Scan for the cell matching the given text and deliver its (X, Y) coordinate at center. 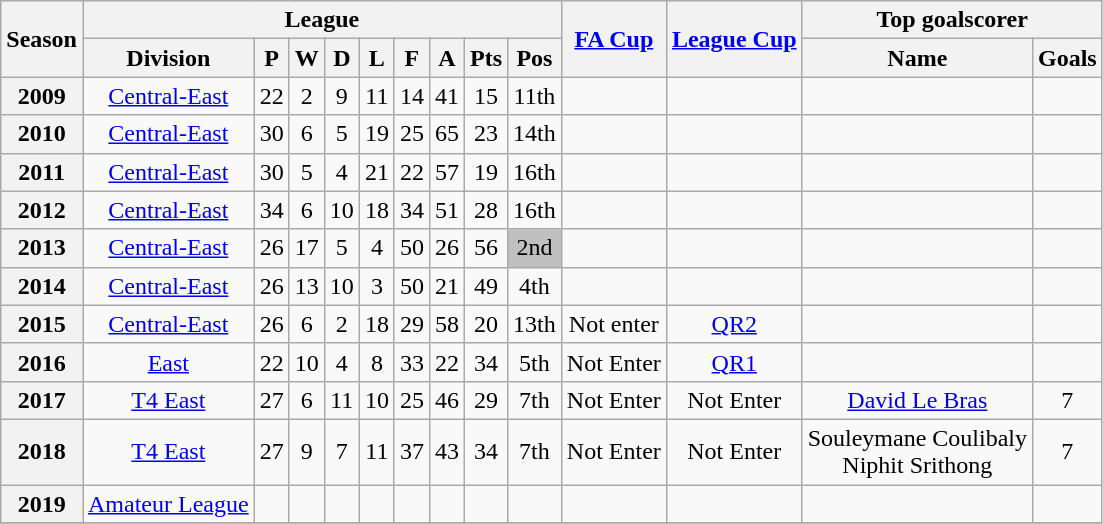
56 (486, 248)
46 (446, 400)
David Le Bras (917, 400)
W (306, 58)
14th (535, 134)
5th (535, 362)
2014 (42, 286)
Season (42, 39)
QR2 (734, 324)
2011 (42, 172)
Pos (535, 58)
F (412, 58)
QR1 (734, 362)
33 (412, 362)
A (446, 58)
L (376, 58)
3 (376, 286)
D (342, 58)
2012 (42, 210)
13th (535, 324)
20 (486, 324)
43 (446, 452)
49 (486, 286)
League (322, 20)
15 (486, 96)
2nd (535, 248)
2018 (42, 452)
13 (306, 286)
14 (412, 96)
Top goalscorer (952, 20)
41 (446, 96)
4th (535, 286)
37 (412, 452)
58 (446, 324)
League Cup (734, 39)
Souleymane Coulibaly Niphit Srithong (917, 452)
11th (535, 96)
8 (376, 362)
Name (917, 58)
2009 (42, 96)
2013 (42, 248)
65 (446, 134)
Pts (486, 58)
P (272, 58)
28 (486, 210)
51 (446, 210)
Division (168, 58)
23 (486, 134)
Not enter (614, 324)
17 (306, 248)
FA Cup (614, 39)
2017 (42, 400)
2010 (42, 134)
2015 (42, 324)
East (168, 362)
Goals (1067, 58)
57 (446, 172)
Amateur League (168, 503)
2019 (42, 503)
2016 (42, 362)
